From the cell containing the given text, extract its center point as (x, y) coordinate. 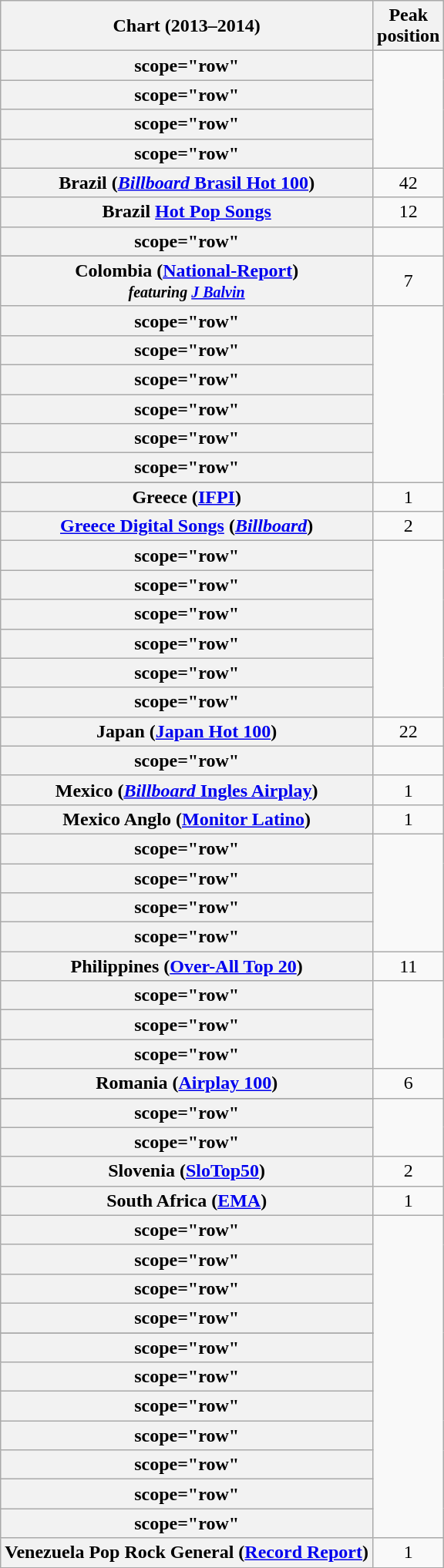
Chart (2013–2014) (187, 26)
Slovenia (SloTop50) (187, 1171)
Venezuela Pop Rock General (Record Report) (187, 1553)
6 (409, 1083)
Greece Digital Songs (Billboard) (187, 526)
Greece (IFPI) (187, 497)
7 (409, 280)
42 (409, 183)
Mexico Anglo (Monitor Latino) (187, 819)
Brazil Hot Pop Songs (187, 212)
Mexico (Billboard Ingles Airplay) (187, 790)
South Africa (EMA) (187, 1200)
11 (409, 966)
Colombia (National-Report)featuring J Balvin (187, 280)
Brazil (Billboard Brasil Hot 100) (187, 183)
Romania (Airplay 100) (187, 1083)
12 (409, 212)
Philippines (Over-All Top 20) (187, 966)
Peakposition (409, 26)
22 (409, 731)
Japan (Japan Hot 100) (187, 731)
